Capture the cell that displays the provided text and extract its [x, y] central coordinate. 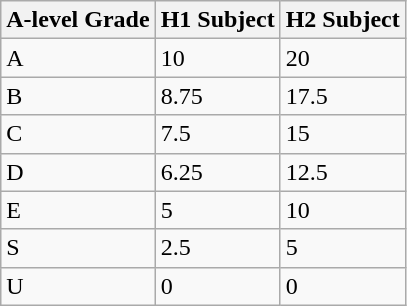
D [78, 172]
7.5 [218, 134]
C [78, 134]
A [78, 58]
U [78, 286]
20 [342, 58]
B [78, 96]
12.5 [342, 172]
H2 Subject [342, 20]
8.75 [218, 96]
17.5 [342, 96]
E [78, 210]
15 [342, 134]
H1 Subject [218, 20]
S [78, 248]
A-level Grade [78, 20]
2.5 [218, 248]
6.25 [218, 172]
